Provide the (X, Y) coordinate of the cell's center where the given text is located.  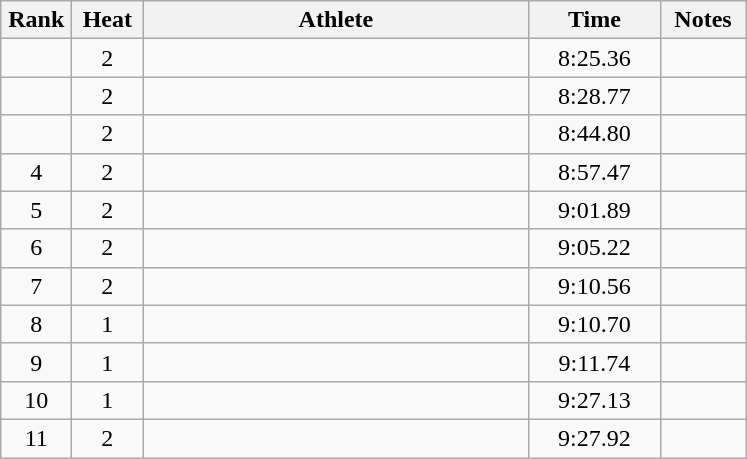
8:28.77 (594, 96)
9:01.89 (594, 210)
Time (594, 20)
Rank (36, 20)
9:27.92 (594, 438)
8:57.47 (594, 172)
10 (36, 400)
8 (36, 324)
Athlete (336, 20)
5 (36, 210)
6 (36, 248)
9:27.13 (594, 400)
4 (36, 172)
8:25.36 (594, 58)
9:11.74 (594, 362)
11 (36, 438)
9:10.70 (594, 324)
Heat (108, 20)
Notes (703, 20)
7 (36, 286)
9:05.22 (594, 248)
8:44.80 (594, 134)
9 (36, 362)
9:10.56 (594, 286)
